Identify which cell holds the provided text, then report its [X, Y] central coordinate. 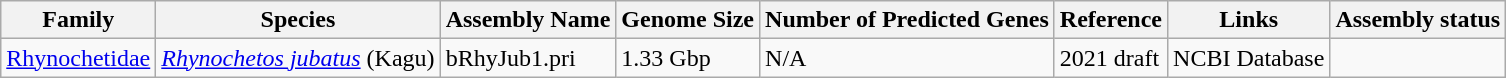
Assembly status [1418, 20]
Number of Predicted Genes [908, 20]
Family [78, 20]
Links [1249, 20]
NCBI Database [1249, 58]
Rhynochetidae [78, 58]
Reference [1110, 20]
1.33 Gbp [688, 58]
Assembly Name [528, 20]
Rhynochetos jubatus (Kagu) [298, 58]
Genome Size [688, 20]
2021 draft [1110, 58]
bRhyJub1.pri [528, 58]
N/A [908, 58]
Species [298, 20]
